Search for the cell housing the specified text and yield its [x, y] center coordinate. 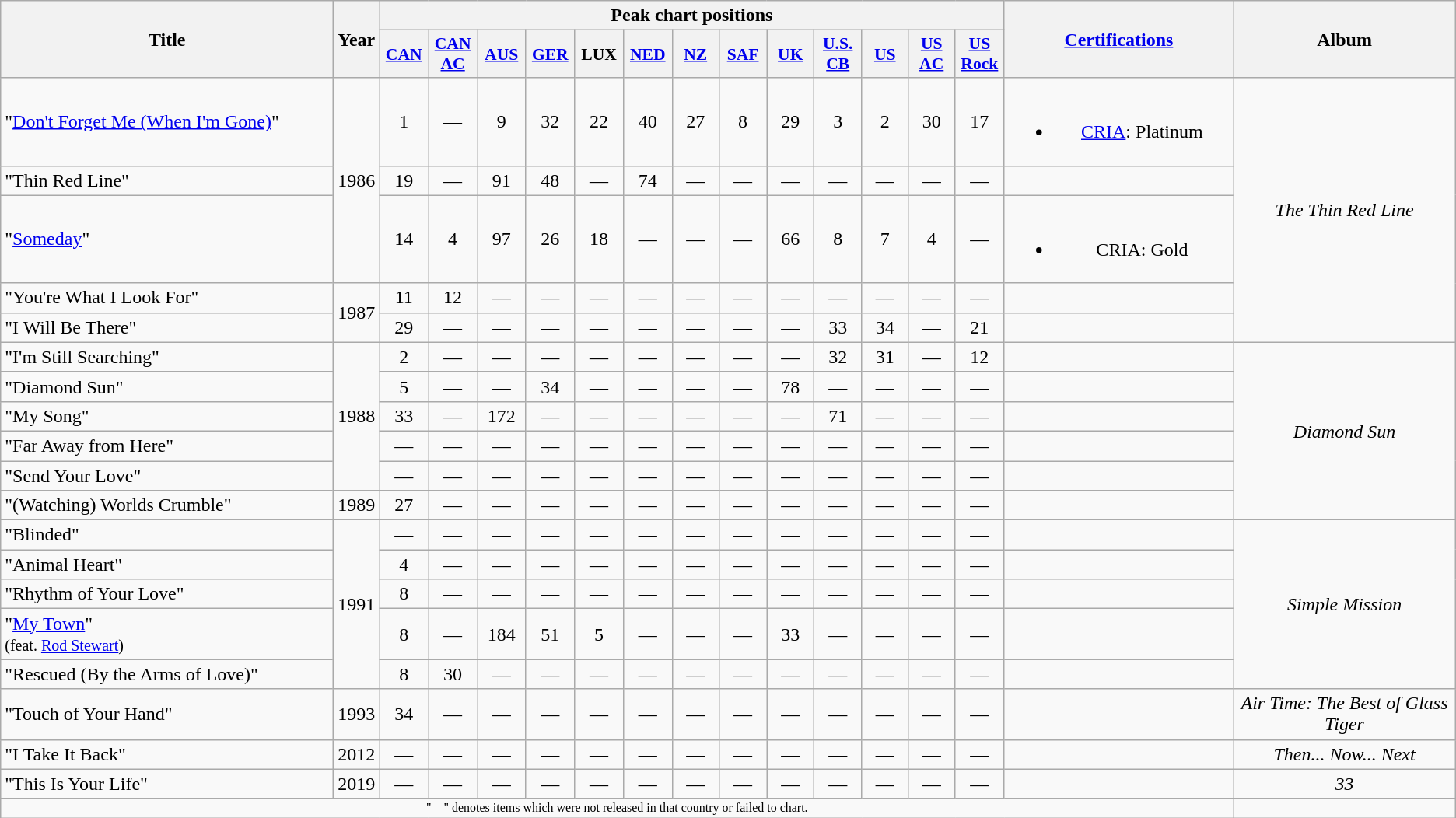
97 [502, 239]
CANAC [453, 54]
172 [502, 416]
3 [837, 121]
7 [885, 239]
26 [551, 239]
74 [647, 180]
31 [885, 357]
"You're What I Look For" [167, 298]
2012 [356, 754]
"Blinded" [167, 535]
"Rescued (By the Arms of Love)" [167, 674]
Album [1344, 39]
21 [980, 327]
LUX [599, 54]
Certifications [1118, 39]
2019 [356, 784]
"This Is Your Life" [167, 784]
71 [837, 416]
NZ [695, 54]
USAC [932, 54]
"Thin Red Line" [167, 180]
CAN [404, 54]
48 [551, 180]
U.S. CB [837, 54]
17 [980, 121]
"Diamond Sun" [167, 386]
51 [551, 634]
Then... Now... Next [1344, 754]
"I Will Be There" [167, 327]
CRIA: Gold [1118, 239]
19 [404, 180]
GER [551, 54]
1989 [356, 505]
Diamond Sun [1344, 431]
AUS [502, 54]
9 [502, 121]
The Thin Red Line [1344, 210]
18 [599, 239]
40 [647, 121]
"(Watching) Worlds Crumble" [167, 505]
"—" denotes items which were not released in that country or failed to chart. [618, 808]
"Animal Heart" [167, 565]
UK [790, 54]
CRIA: Platinum [1118, 121]
66 [790, 239]
1988 [356, 416]
1993 [356, 714]
91 [502, 180]
1 [404, 121]
"I Take It Back" [167, 754]
SAF [743, 54]
"Rhythm of Your Love" [167, 594]
US [885, 54]
1991 [356, 605]
"My Song" [167, 416]
"Someday" [167, 239]
"Send Your Love" [167, 475]
184 [502, 634]
78 [790, 386]
"Far Away from Here" [167, 446]
22 [599, 121]
Peak chart positions [692, 16]
Title [167, 39]
14 [404, 239]
USRock [980, 54]
Air Time: The Best of Glass Tiger [1344, 714]
NED [647, 54]
Simple Mission [1344, 605]
1986 [356, 180]
"My Town"(feat. Rod Stewart) [167, 634]
"I'm Still Searching" [167, 357]
11 [404, 298]
Year [356, 39]
"Touch of Your Hand" [167, 714]
"Don't Forget Me (When I'm Gone)" [167, 121]
1987 [356, 313]
